For the text-containing cell, return its midpoint in (x, y) coordinate format. 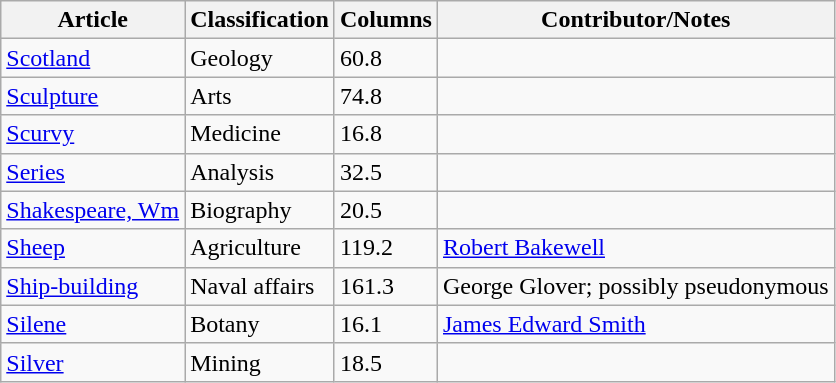
Silene (93, 324)
Classification (260, 20)
Columns (386, 20)
32.5 (386, 172)
161.3 (386, 286)
Naval affairs (260, 286)
Article (93, 20)
16.1 (386, 324)
Mining (260, 362)
Sheep (93, 248)
George Glover; possibly pseudonymous (636, 286)
Medicine (260, 134)
Sculpture (93, 96)
Series (93, 172)
Arts (260, 96)
Robert Bakewell (636, 248)
Analysis (260, 172)
20.5 (386, 210)
Ship-building (93, 286)
Scotland (93, 58)
Botany (260, 324)
Geology (260, 58)
Agriculture (260, 248)
Contributor/Notes (636, 20)
Shakespeare, Wm (93, 210)
60.8 (386, 58)
74.8 (386, 96)
Scurvy (93, 134)
Biography (260, 210)
James Edward Smith (636, 324)
18.5 (386, 362)
Silver (93, 362)
16.8 (386, 134)
119.2 (386, 248)
